Output the (X, Y) coordinate of the center of the cell containing the given text.  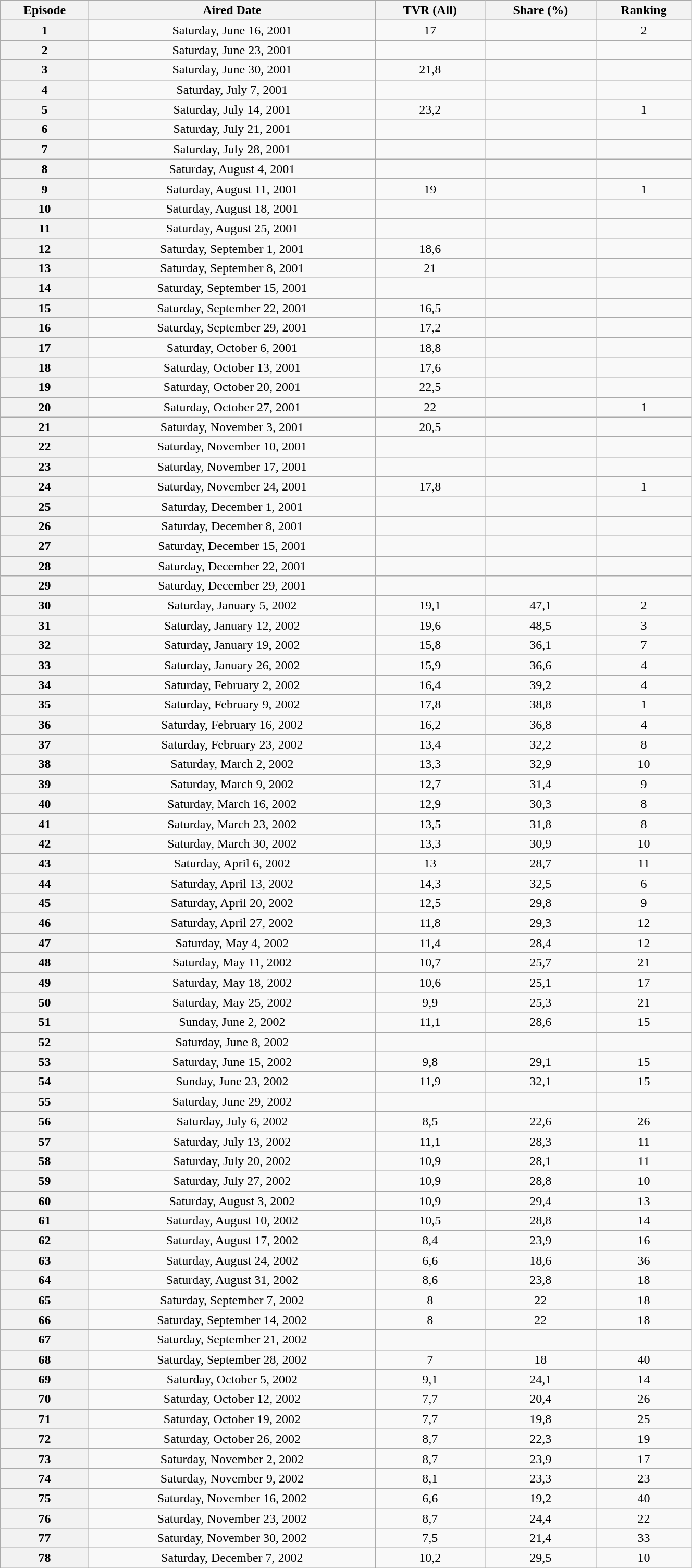
24 (45, 486)
Saturday, October 27, 2001 (232, 407)
Saturday, October 13, 2001 (232, 367)
Saturday, September 21, 2002 (232, 1340)
Saturday, November 24, 2001 (232, 486)
24,1 (540, 1379)
Saturday, October 6, 2001 (232, 348)
Saturday, February 9, 2002 (232, 705)
Saturday, August 24, 2002 (232, 1260)
Saturday, December 29, 2001 (232, 586)
Saturday, February 16, 2002 (232, 725)
Saturday, August 11, 2001 (232, 189)
17,6 (430, 367)
74 (45, 1478)
23,2 (430, 109)
28 (45, 566)
35 (45, 705)
25,7 (540, 963)
10,5 (430, 1221)
64 (45, 1280)
50 (45, 1002)
30 (45, 606)
28,1 (540, 1161)
70 (45, 1399)
42 (45, 843)
29,1 (540, 1062)
22,6 (540, 1121)
32 (45, 645)
Sunday, June 23, 2002 (232, 1082)
19,6 (430, 626)
Saturday, July 7, 2001 (232, 90)
Saturday, December 1, 2001 (232, 506)
21,4 (540, 1538)
Saturday, June 23, 2001 (232, 50)
16,2 (430, 725)
47 (45, 943)
78 (45, 1558)
8,5 (430, 1121)
49 (45, 983)
Saturday, September 22, 2001 (232, 308)
Saturday, June 15, 2002 (232, 1062)
Saturday, February 2, 2002 (232, 685)
52 (45, 1042)
Saturday, July 21, 2001 (232, 129)
Saturday, November 17, 2001 (232, 467)
31 (45, 626)
9,8 (430, 1062)
62 (45, 1241)
9,1 (430, 1379)
61 (45, 1221)
Saturday, October 5, 2002 (232, 1379)
Saturday, June 29, 2002 (232, 1101)
12,7 (430, 784)
28,4 (540, 943)
Saturday, September 14, 2002 (232, 1320)
21,8 (430, 70)
Saturday, September 7, 2002 (232, 1300)
Saturday, March 16, 2002 (232, 804)
29,5 (540, 1558)
19,1 (430, 606)
39 (45, 784)
41 (45, 824)
Saturday, August 18, 2001 (232, 209)
Saturday, December 8, 2001 (232, 526)
Saturday, April 27, 2002 (232, 923)
12,5 (430, 903)
56 (45, 1121)
13,5 (430, 824)
68 (45, 1359)
19,8 (540, 1419)
11,4 (430, 943)
9,9 (430, 1002)
Saturday, November 23, 2002 (232, 1518)
Saturday, June 8, 2002 (232, 1042)
36,1 (540, 645)
31,4 (540, 784)
Saturday, March 2, 2002 (232, 764)
47,1 (540, 606)
Saturday, July 20, 2002 (232, 1161)
Saturday, March 9, 2002 (232, 784)
Saturday, November 10, 2001 (232, 447)
29,4 (540, 1200)
Saturday, July 13, 2002 (232, 1141)
29,8 (540, 903)
48,5 (540, 626)
Saturday, January 5, 2002 (232, 606)
18,8 (430, 348)
Saturday, July 14, 2001 (232, 109)
Saturday, May 18, 2002 (232, 983)
16,4 (430, 685)
Aired Date (232, 10)
Saturday, July 28, 2001 (232, 149)
Saturday, June 16, 2001 (232, 30)
Saturday, November 16, 2002 (232, 1498)
Saturday, September 1, 2001 (232, 249)
44 (45, 884)
67 (45, 1340)
36,6 (540, 665)
Saturday, December 22, 2001 (232, 566)
Saturday, October 19, 2002 (232, 1419)
Saturday, December 15, 2001 (232, 546)
65 (45, 1300)
17,2 (430, 328)
38 (45, 764)
20,4 (540, 1399)
Saturday, November 2, 2002 (232, 1459)
Saturday, July 6, 2002 (232, 1121)
51 (45, 1022)
Saturday, August 17, 2002 (232, 1241)
10,6 (430, 983)
7,5 (430, 1538)
32,1 (540, 1082)
31,8 (540, 824)
45 (45, 903)
22,3 (540, 1439)
Ranking (644, 10)
37 (45, 744)
10,2 (430, 1558)
20,5 (430, 427)
Saturday, November 9, 2002 (232, 1478)
Saturday, September 29, 2001 (232, 328)
76 (45, 1518)
Saturday, August 25, 2001 (232, 228)
28,6 (540, 1022)
48 (45, 963)
Saturday, November 30, 2002 (232, 1538)
Saturday, December 7, 2002 (232, 1558)
59 (45, 1181)
28,3 (540, 1141)
19,2 (540, 1498)
11,8 (430, 923)
8,4 (430, 1241)
Saturday, September 15, 2001 (232, 288)
73 (45, 1459)
34 (45, 685)
Saturday, March 30, 2002 (232, 843)
5 (45, 109)
Saturday, May 4, 2002 (232, 943)
TVR (All) (430, 10)
57 (45, 1141)
58 (45, 1161)
24,4 (540, 1518)
28,7 (540, 863)
Saturday, September 8, 2001 (232, 268)
29 (45, 586)
Saturday, June 30, 2001 (232, 70)
69 (45, 1379)
11,9 (430, 1082)
32,5 (540, 884)
Saturday, October 26, 2002 (232, 1439)
46 (45, 923)
60 (45, 1200)
8,6 (430, 1280)
Saturday, October 20, 2001 (232, 387)
36,8 (540, 725)
Saturday, January 26, 2002 (232, 665)
Saturday, September 28, 2002 (232, 1359)
14,3 (430, 884)
Saturday, August 3, 2002 (232, 1200)
15,9 (430, 665)
30,9 (540, 843)
32,9 (540, 764)
23,8 (540, 1280)
53 (45, 1062)
Saturday, January 19, 2002 (232, 645)
30,3 (540, 804)
25,1 (540, 983)
25,3 (540, 1002)
15,8 (430, 645)
Share (%) (540, 10)
8,1 (430, 1478)
12,9 (430, 804)
23,3 (540, 1478)
10,7 (430, 963)
Saturday, April 13, 2002 (232, 884)
13,4 (430, 744)
54 (45, 1082)
71 (45, 1419)
63 (45, 1260)
Saturday, April 20, 2002 (232, 903)
22,5 (430, 387)
39,2 (540, 685)
66 (45, 1320)
Saturday, April 6, 2002 (232, 863)
Saturday, March 23, 2002 (232, 824)
32,2 (540, 744)
Saturday, February 23, 2002 (232, 744)
Saturday, November 3, 2001 (232, 427)
43 (45, 863)
Saturday, October 12, 2002 (232, 1399)
Saturday, August 31, 2002 (232, 1280)
38,8 (540, 705)
16,5 (430, 308)
Saturday, July 27, 2002 (232, 1181)
Saturday, January 12, 2002 (232, 626)
20 (45, 407)
Saturday, August 10, 2002 (232, 1221)
Saturday, May 25, 2002 (232, 1002)
Saturday, May 11, 2002 (232, 963)
72 (45, 1439)
75 (45, 1498)
55 (45, 1101)
29,3 (540, 923)
Sunday, June 2, 2002 (232, 1022)
27 (45, 546)
Episode (45, 10)
Saturday, August 4, 2001 (232, 169)
77 (45, 1538)
